Search for the cell housing the specified text and yield its [X, Y] center coordinate. 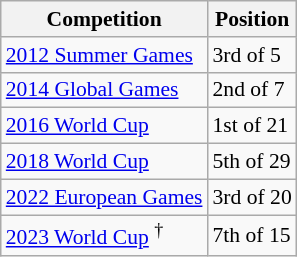
2023 World Cup † [104, 236]
3rd of 5 [252, 55]
2022 European Games [104, 197]
1st of 21 [252, 126]
2016 World Cup [104, 126]
2018 World Cup [104, 162]
5th of 29 [252, 162]
7th of 15 [252, 236]
3rd of 20 [252, 197]
2nd of 7 [252, 90]
2014 Global Games [104, 90]
2012 Summer Games [104, 55]
Competition [104, 19]
Position [252, 19]
